Identify which cell holds the provided text, then report its (x, y) central coordinate. 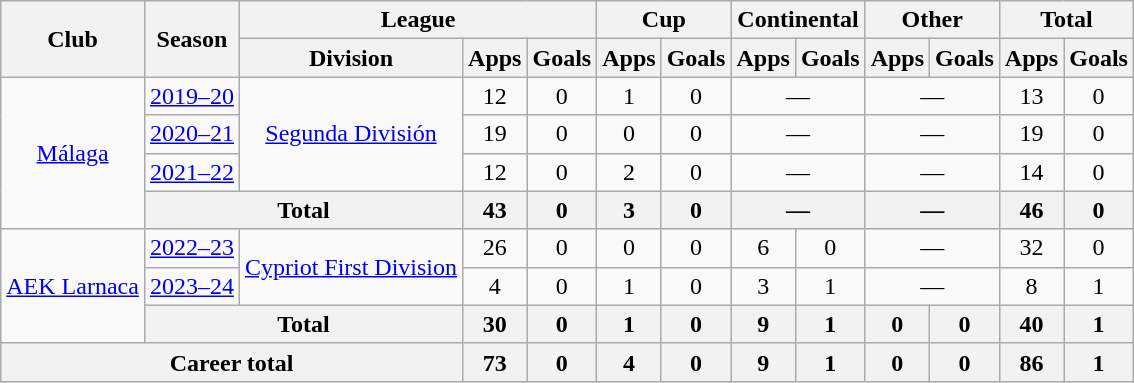
26 (495, 248)
AEK Larnaca (73, 286)
14 (1031, 172)
2019–20 (192, 96)
32 (1031, 248)
Club (73, 39)
2020–21 (192, 134)
Other (932, 20)
Continental (798, 20)
43 (495, 210)
8 (1031, 286)
Cypriot First Division (350, 267)
Division (350, 58)
13 (1031, 96)
2023–24 (192, 286)
73 (495, 362)
40 (1031, 324)
Cup (664, 20)
Career total (232, 362)
Season (192, 39)
46 (1031, 210)
League (418, 20)
Segunda División (350, 134)
2021–22 (192, 172)
2 (629, 172)
30 (495, 324)
2022–23 (192, 248)
86 (1031, 362)
Málaga (73, 153)
6 (763, 248)
